Identify which cell holds the provided text, then report its [X, Y] central coordinate. 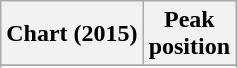
Peakposition [189, 34]
Chart (2015) [72, 34]
